Output the (x, y) coordinate of the center of the cell containing the given text.  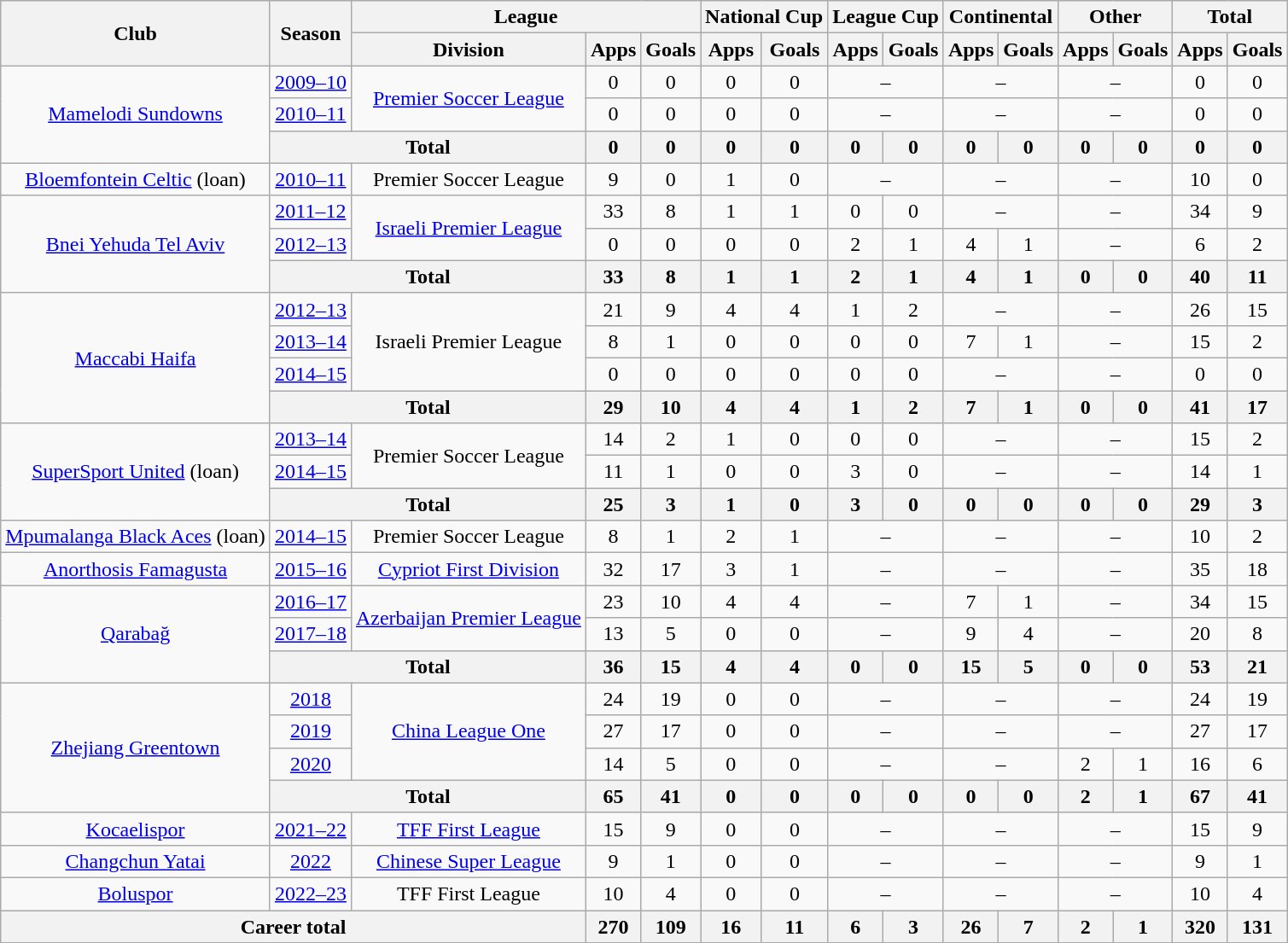
Kocaelispor (136, 829)
Division (468, 49)
13 (613, 634)
Club (136, 33)
Chinese Super League (468, 861)
53 (1200, 667)
Anorthosis Famagusta (136, 569)
2022–23 (311, 894)
Qarabağ (136, 634)
109 (671, 926)
Bloemfontein Celtic (loan) (136, 179)
67 (1200, 796)
2020 (311, 764)
65 (613, 796)
320 (1200, 926)
270 (613, 926)
131 (1257, 926)
SuperSport United (loan) (136, 472)
Maccabi Haifa (136, 358)
2019 (311, 731)
League (526, 17)
32 (613, 569)
Changchun Yatai (136, 861)
36 (613, 667)
25 (613, 504)
2015–16 (311, 569)
23 (613, 602)
2018 (311, 699)
20 (1200, 634)
40 (1200, 276)
2022 (311, 861)
Azerbaijan Premier League (468, 618)
18 (1257, 569)
League Cup (886, 17)
Bnei Yehuda Tel Aviv (136, 244)
2009–10 (311, 82)
2017–18 (311, 634)
Season (311, 33)
Cypriot First Division (468, 569)
China League One (468, 731)
2021–22 (311, 829)
Mpumalanga Black Aces (loan) (136, 537)
Continental (1000, 17)
Career total (294, 926)
2011–12 (311, 212)
National Cup (765, 17)
Mamelodi Sundowns (136, 114)
35 (1200, 569)
Boluspor (136, 894)
Other (1116, 17)
2016–17 (311, 602)
Zhejiang Greentown (136, 748)
